Capture the cell that displays the provided text and extract its (x, y) central coordinate. 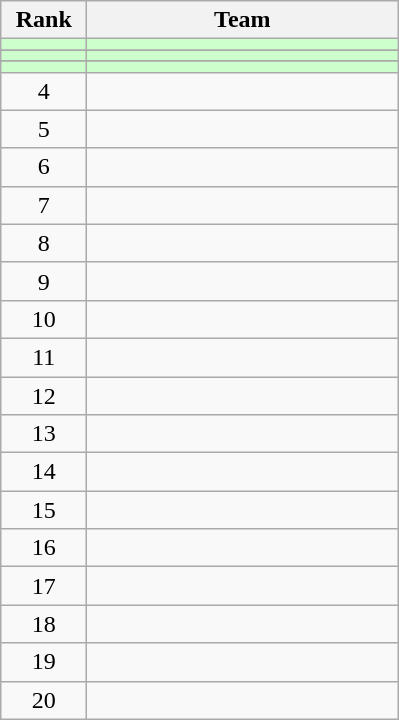
9 (44, 281)
13 (44, 434)
6 (44, 167)
Rank (44, 20)
7 (44, 205)
Team (242, 20)
14 (44, 472)
15 (44, 510)
18 (44, 624)
19 (44, 662)
8 (44, 243)
17 (44, 586)
10 (44, 319)
16 (44, 548)
12 (44, 395)
11 (44, 357)
20 (44, 700)
5 (44, 129)
4 (44, 91)
